For the text-containing cell, return its midpoint in (x, y) coordinate format. 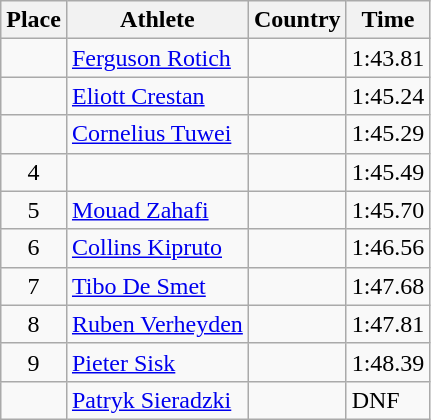
1:46.56 (388, 248)
1:45.70 (388, 210)
Ruben Verheyden (157, 324)
9 (34, 362)
Cornelius Tuwei (157, 134)
1:45.24 (388, 96)
DNF (388, 400)
Collins Kipruto (157, 248)
Eliott Crestan (157, 96)
1:43.81 (388, 58)
7 (34, 286)
6 (34, 248)
Mouad Zahafi (157, 210)
Time (388, 20)
Athlete (157, 20)
Tibo De Smet (157, 286)
Country (297, 20)
4 (34, 172)
1:48.39 (388, 362)
1:45.49 (388, 172)
1:47.68 (388, 286)
5 (34, 210)
Pieter Sisk (157, 362)
Patryk Sieradzki (157, 400)
Ferguson Rotich (157, 58)
Place (34, 20)
1:47.81 (388, 324)
8 (34, 324)
1:45.29 (388, 134)
